Return (X, Y) of the center of cell containing provided text 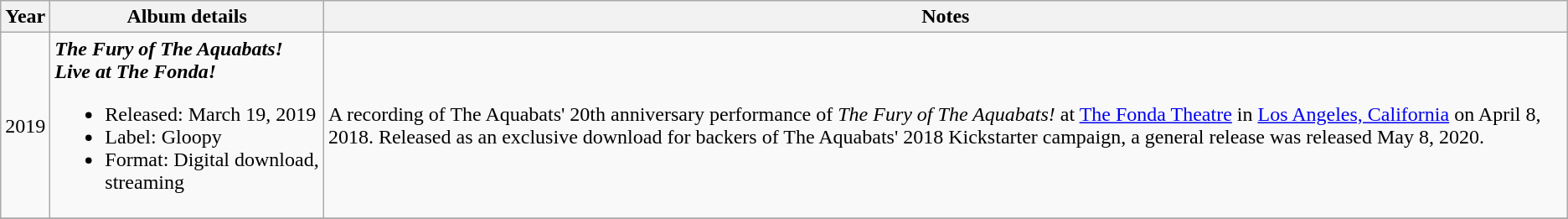
2019 (25, 126)
The Fury of The Aquabats! Live at The Fonda!Released: March 19, 2019Label: GloopyFormat: Digital download, streaming (188, 126)
Notes (945, 17)
Album details (188, 17)
Year (25, 17)
